Provide the (X, Y) coordinate of the cell's center where the given text is located.  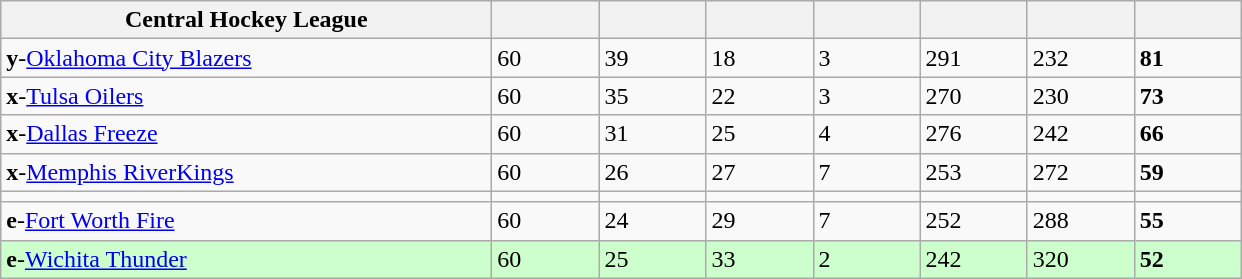
66 (1188, 134)
26 (652, 172)
29 (760, 221)
24 (652, 221)
y-Oklahoma City Blazers (246, 58)
x-Tulsa Oilers (246, 96)
253 (974, 172)
39 (652, 58)
2 (866, 259)
230 (1080, 96)
73 (1188, 96)
55 (1188, 221)
4 (866, 134)
270 (974, 96)
288 (1080, 221)
35 (652, 96)
x-Dallas Freeze (246, 134)
320 (1080, 259)
27 (760, 172)
52 (1188, 259)
18 (760, 58)
81 (1188, 58)
31 (652, 134)
Central Hockey League (246, 20)
272 (1080, 172)
e-Fort Worth Fire (246, 221)
33 (760, 259)
e-Wichita Thunder (246, 259)
276 (974, 134)
252 (974, 221)
59 (1188, 172)
22 (760, 96)
291 (974, 58)
x-Memphis RiverKings (246, 172)
232 (1080, 58)
